Return the [X, Y] coordinate for the center point of the cell that contains the specified text.  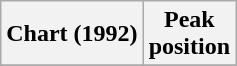
Chart (1992) [72, 34]
Peakposition [189, 34]
